Identify which cell holds the provided text, then report its [x, y] central coordinate. 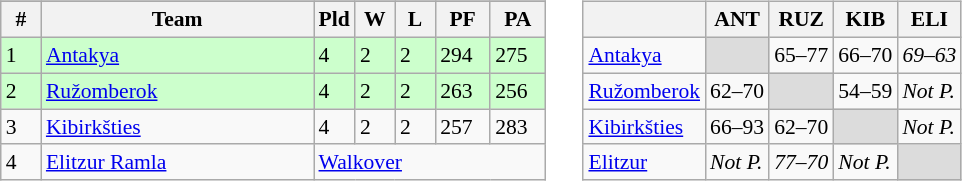
Elitzur Ramla [178, 162]
1 [21, 55]
294 [462, 55]
3 [21, 127]
Pld [334, 20]
65–77 [801, 55]
L [415, 20]
275 [518, 55]
Elitzur [644, 162]
66–70 [865, 55]
W [375, 20]
PA [518, 20]
66–93 [737, 127]
KIB [865, 20]
257 [462, 127]
RUZ [801, 20]
54–59 [865, 91]
# [21, 20]
PF [462, 20]
283 [518, 127]
Team [178, 20]
263 [462, 91]
Walkover [430, 162]
69–63 [929, 55]
ELI [929, 20]
77–70 [801, 162]
256 [518, 91]
ANT [737, 20]
